Identify which cell holds the provided text, then report its [X, Y] central coordinate. 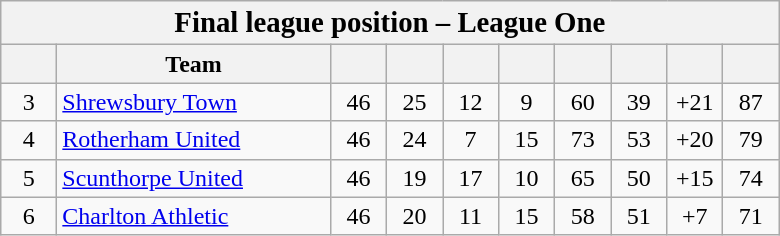
20 [414, 216]
65 [583, 178]
71 [751, 216]
Final league position – League One [390, 23]
4 [29, 140]
12 [470, 102]
Team [194, 64]
53 [639, 140]
9 [527, 102]
50 [639, 178]
5 [29, 178]
60 [583, 102]
25 [414, 102]
24 [414, 140]
73 [583, 140]
51 [639, 216]
3 [29, 102]
Shrewsbury Town [194, 102]
10 [527, 178]
6 [29, 216]
39 [639, 102]
+15 [695, 178]
19 [414, 178]
58 [583, 216]
17 [470, 178]
+21 [695, 102]
+7 [695, 216]
11 [470, 216]
Scunthorpe United [194, 178]
87 [751, 102]
+20 [695, 140]
7 [470, 140]
Charlton Athletic [194, 216]
74 [751, 178]
Rotherham United [194, 140]
79 [751, 140]
